Extract the [X, Y] coordinate from the center of the cell holding the provided text.  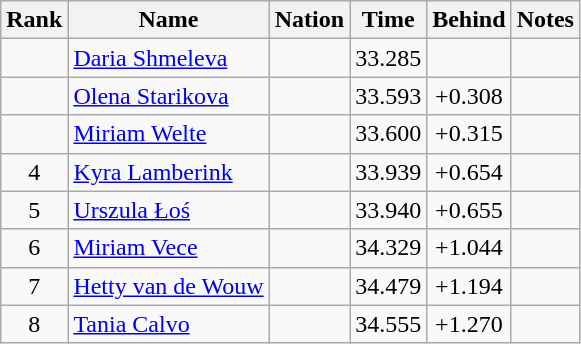
34.555 [388, 324]
Miriam Vece [168, 248]
33.939 [388, 172]
6 [34, 248]
Nation [309, 20]
+1.194 [469, 286]
34.329 [388, 248]
5 [34, 210]
7 [34, 286]
Olena Starikova [168, 96]
Behind [469, 20]
33.285 [388, 58]
4 [34, 172]
Daria Shmeleva [168, 58]
33.593 [388, 96]
Miriam Welte [168, 134]
Tania Calvo [168, 324]
+0.315 [469, 134]
+0.655 [469, 210]
Hetty van de Wouw [168, 286]
Notes [545, 20]
Time [388, 20]
34.479 [388, 286]
+0.308 [469, 96]
33.600 [388, 134]
8 [34, 324]
Kyra Lamberink [168, 172]
Rank [34, 20]
Name [168, 20]
+1.270 [469, 324]
+0.654 [469, 172]
+1.044 [469, 248]
33.940 [388, 210]
Urszula Łoś [168, 210]
